Detect which cell encompasses the target text, then output its (x, y) center coordinate. 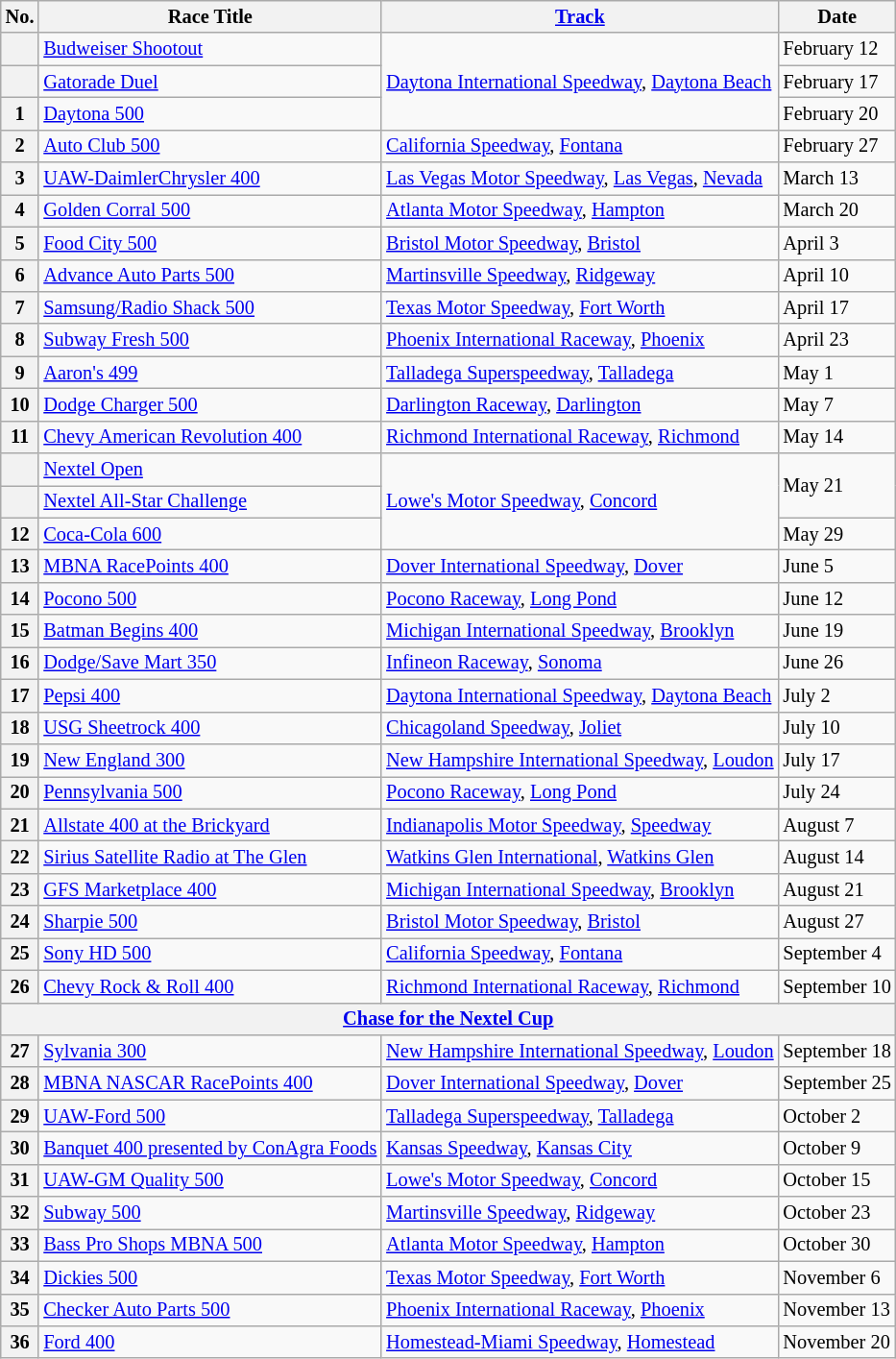
2 (20, 146)
34 (20, 1277)
30 (20, 1148)
6 (20, 276)
October 2 (836, 1116)
32 (20, 1213)
MBNA NASCAR RacePoints 400 (209, 1083)
Checker Auto Parts 500 (209, 1310)
USG Sheetrock 400 (209, 728)
UAW-Ford 500 (209, 1116)
October 9 (836, 1148)
Darlington Raceway, Darlington (580, 404)
GFS Marketplace 400 (209, 889)
Chevy Rock & Roll 400 (209, 986)
Sharpie 500 (209, 922)
UAW-DaimlerChrysler 400 (209, 179)
April 23 (836, 340)
Nextel All-Star Challenge (209, 501)
June 19 (836, 631)
Ford 400 (209, 1342)
Pocono 500 (209, 598)
Homestead-Miami Speedway, Homestead (580, 1342)
25 (20, 954)
Date (836, 16)
31 (20, 1180)
Gatorade Duel (209, 82)
Coca-Cola 600 (209, 534)
August 27 (836, 922)
Dodge/Save Mart 350 (209, 663)
Pennsylvania 500 (209, 792)
August 14 (836, 857)
Track (580, 16)
Chicagoland Speedway, Joliet (580, 728)
UAW-GM Quality 500 (209, 1180)
Watkins Glen International, Watkins Glen (580, 857)
33 (20, 1245)
July 2 (836, 695)
Subway Fresh 500 (209, 340)
May 21 (836, 486)
35 (20, 1310)
Indianapolis Motor Speedway, Speedway (580, 825)
4 (20, 210)
17 (20, 695)
Budweiser Shootout (209, 49)
29 (20, 1116)
Advance Auto Parts 500 (209, 276)
October 15 (836, 1180)
March 20 (836, 210)
Nextel Open (209, 470)
February 17 (836, 82)
June 12 (836, 598)
July 24 (836, 792)
Golden Corral 500 (209, 210)
April 3 (836, 243)
Las Vegas Motor Speedway, Las Vegas, Nevada (580, 179)
May 14 (836, 437)
Pepsi 400 (209, 695)
July 10 (836, 728)
23 (20, 889)
1 (20, 113)
February 20 (836, 113)
New England 300 (209, 760)
September 25 (836, 1083)
10 (20, 404)
September 18 (836, 1051)
13 (20, 566)
Chevy American Revolution 400 (209, 437)
27 (20, 1051)
5 (20, 243)
November 20 (836, 1342)
12 (20, 534)
Daytona 500 (209, 113)
20 (20, 792)
Batman Begins 400 (209, 631)
28 (20, 1083)
15 (20, 631)
May 7 (836, 404)
16 (20, 663)
February 12 (836, 49)
June 26 (836, 663)
October 23 (836, 1213)
Bass Pro Shops MBNA 500 (209, 1245)
Subway 500 (209, 1213)
April 17 (836, 307)
18 (20, 728)
3 (20, 179)
22 (20, 857)
24 (20, 922)
May 1 (836, 373)
Sirius Satellite Radio at The Glen (209, 857)
Banquet 400 presented by ConAgra Foods (209, 1148)
8 (20, 340)
Infineon Raceway, Sonoma (580, 663)
June 5 (836, 566)
April 10 (836, 276)
Sylvania 300 (209, 1051)
Kansas Speedway, Kansas City (580, 1148)
Dickies 500 (209, 1277)
Food City 500 (209, 243)
Sony HD 500 (209, 954)
March 13 (836, 179)
September 10 (836, 986)
November 6 (836, 1277)
November 13 (836, 1310)
September 4 (836, 954)
MBNA RacePoints 400 (209, 566)
Allstate 400 at the Brickyard (209, 825)
August 7 (836, 825)
Dodge Charger 500 (209, 404)
No. (20, 16)
Samsung/Radio Shack 500 (209, 307)
36 (20, 1342)
Auto Club 500 (209, 146)
9 (20, 373)
14 (20, 598)
Aaron's 499 (209, 373)
19 (20, 760)
Race Title (209, 16)
7 (20, 307)
July 17 (836, 760)
February 27 (836, 146)
Chase for the Nextel Cup (448, 1019)
October 30 (836, 1245)
May 29 (836, 534)
26 (20, 986)
11 (20, 437)
August 21 (836, 889)
21 (20, 825)
